Extract the [X, Y] coordinate from the center of the cell holding the provided text.  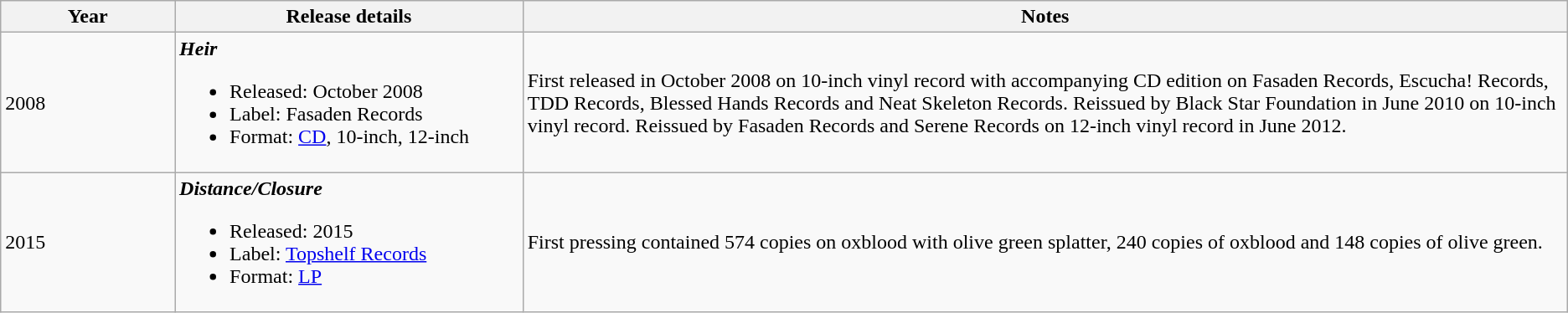
Release details [349, 17]
2015 [88, 243]
Notes [1045, 17]
HeirReleased: October 2008Label: Fasaden RecordsFormat: CD, 10-inch, 12-inch [349, 102]
2008 [88, 102]
Year [88, 17]
First pressing contained 574 copies on oxblood with olive green splatter, 240 copies of oxblood and 148 copies of olive green. [1045, 243]
Distance/ClosureReleased: 2015Label: Topshelf RecordsFormat: LP [349, 243]
